For the text-containing cell, return its midpoint in (x, y) coordinate format. 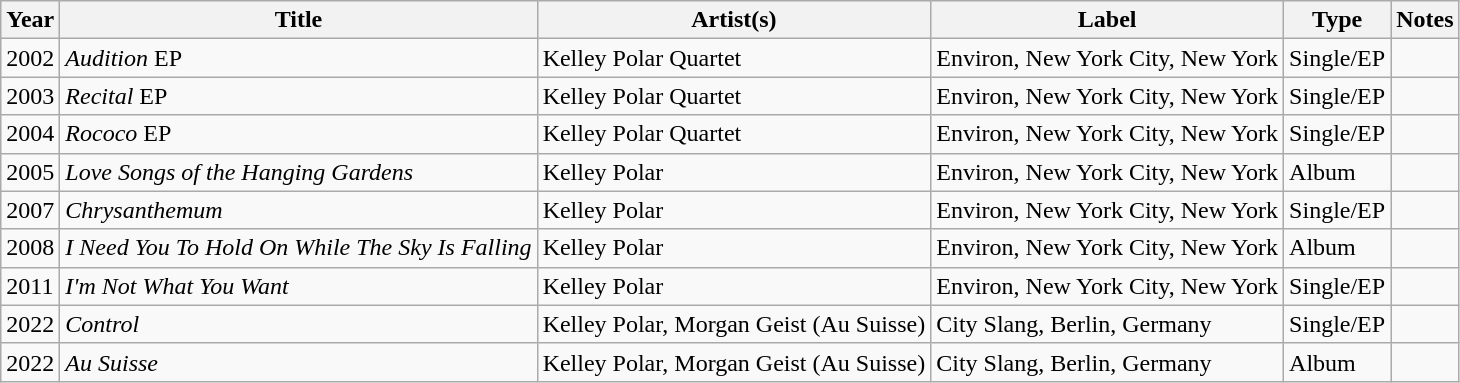
2007 (30, 210)
Rococo EP (298, 134)
Love Songs of the Hanging Gardens (298, 172)
Chrysanthemum (298, 210)
Year (30, 20)
Audition EP (298, 58)
Artist(s) (734, 20)
Au Suisse (298, 362)
I Need You To Hold On While The Sky Is Falling (298, 248)
2004 (30, 134)
Label (1108, 20)
Recital EP (298, 96)
Control (298, 324)
2005 (30, 172)
2002 (30, 58)
Notes (1425, 20)
I'm Not What You Want (298, 286)
2008 (30, 248)
Type (1338, 20)
Title (298, 20)
2003 (30, 96)
2011 (30, 286)
